Find where the given text appears and provide that cell's center as (X, Y) coordinate. 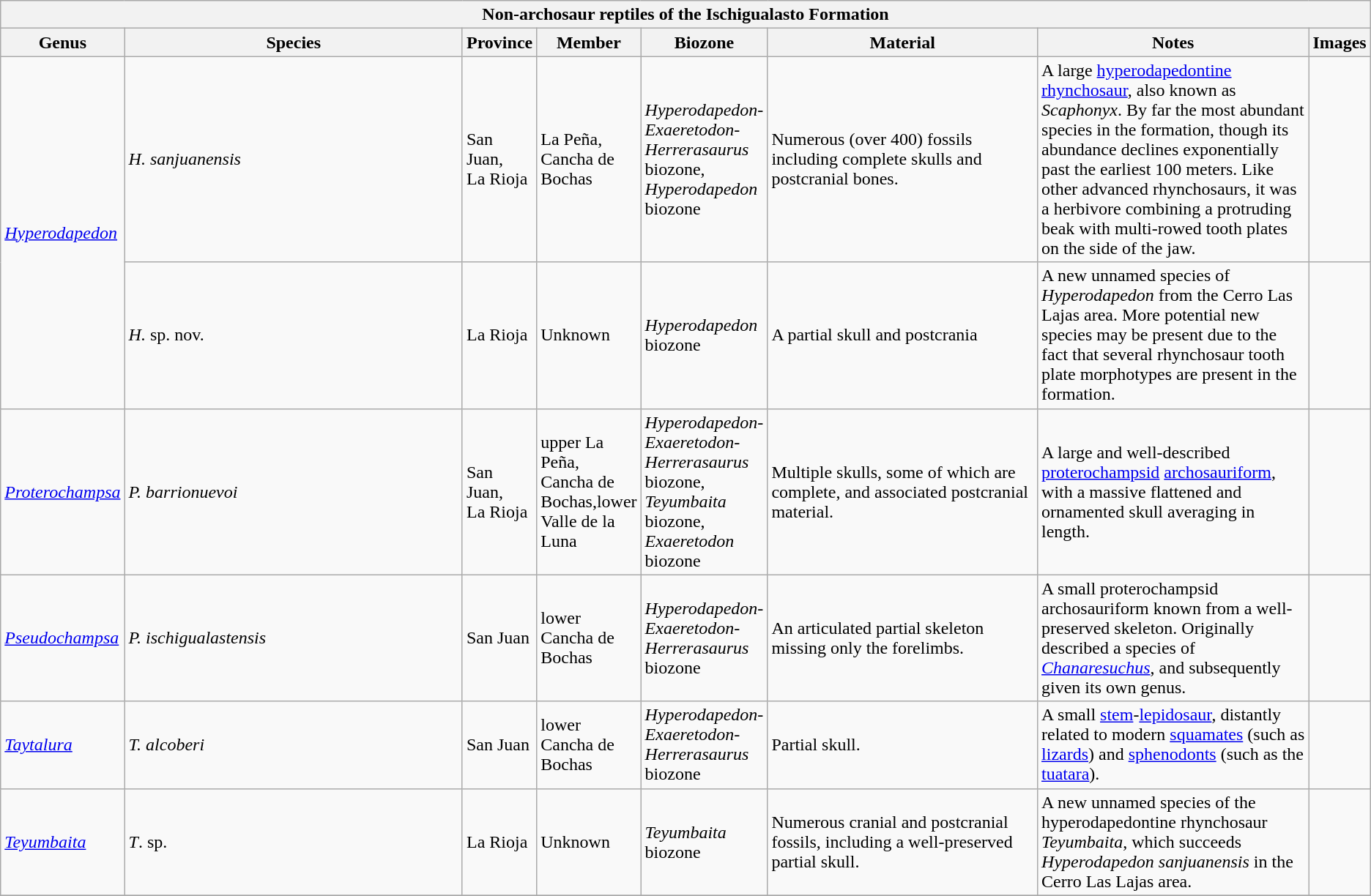
Member (589, 42)
upper La Peña,Cancha de Bochas,lower Valle de la Luna (589, 492)
Non-archosaur reptiles of the Ischigualasto Formation (685, 15)
Taytalura (63, 745)
Pseudochampsa (63, 638)
Notes (1173, 42)
Teyumbaita biozone (705, 842)
Genus (63, 42)
Hyperodapedon (63, 233)
Numerous cranial and postcranial fossils, including a well-preserved partial skull. (902, 842)
H. sanjuanensis (293, 160)
Material (902, 42)
Species (293, 42)
Partial skull. (902, 745)
A small stem-lepidosaur, distantly related to modern squamates (such as lizards) and sphenodonts (such as the tuatara). (1173, 745)
Biozone (705, 42)
Hyperodapedon biozone (705, 335)
P. barrionuevoi (293, 492)
T. sp. (293, 842)
Images (1340, 42)
Province (499, 42)
H. sp. nov. (293, 335)
Hyperodapedon-Exaeretodon-Herrerasaurus biozone,Hyperodapedon biozone (705, 160)
La Peña,Cancha de Bochas (589, 160)
P. ischigualastensis (293, 638)
T. alcoberi (293, 745)
Proterochampsa (63, 492)
Hyperodapedon-Exaeretodon-Herrerasaurus biozone,Teyumbaita biozone,Exaeretodon biozone (705, 492)
A new unnamed species of the hyperodapedontine rhynchosaur Teyumbaita, which succeeds Hyperodapedon sanjuanensis in the Cerro Las Lajas area. (1173, 842)
Teyumbaita (63, 842)
A large and well-described proterochampsid archosauriform, with a massive flattened and ornamented skull averaging in length. (1173, 492)
Multiple skulls, some of which are complete, and associated postcranial material. (902, 492)
Numerous (over 400) fossils including complete skulls and postcranial bones. (902, 160)
A partial skull and postcrania (902, 335)
An articulated partial skeleton missing only the forelimbs. (902, 638)
